Capture the cell that displays the provided text and extract its (x, y) central coordinate. 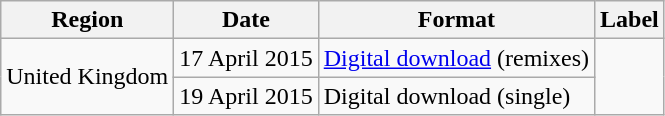
Date (246, 20)
17 April 2015 (246, 58)
Digital download (single) (456, 96)
19 April 2015 (246, 96)
Digital download (remixes) (456, 58)
Label (630, 20)
Format (456, 20)
Region (88, 20)
United Kingdom (88, 77)
